Scan for the cell matching the given text and deliver its (X, Y) coordinate at center. 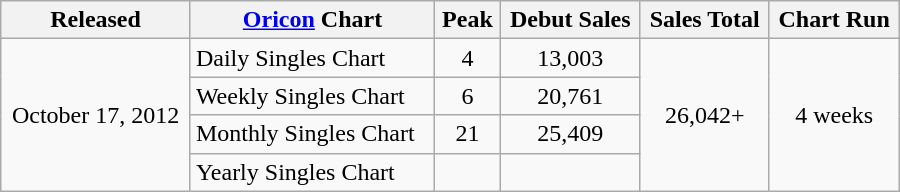
Chart Run (834, 20)
25,409 (570, 134)
21 (468, 134)
4 weeks (834, 115)
Sales Total (704, 20)
Debut Sales (570, 20)
Released (96, 20)
6 (468, 96)
Yearly Singles Chart (312, 172)
Oricon Chart (312, 20)
Peak (468, 20)
20,761 (570, 96)
Daily Singles Chart (312, 58)
26,042+ (704, 115)
Weekly Singles Chart (312, 96)
13,003 (570, 58)
October 17, 2012 (96, 115)
Monthly Singles Chart (312, 134)
4 (468, 58)
